Pinpoint the cell where the given text exists, returning its [X, Y] midpoint coordinate. 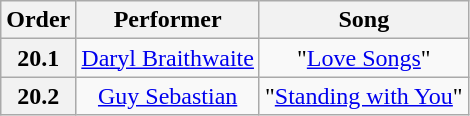
20.1 [38, 58]
Guy Sebastian [168, 96]
Order [38, 20]
"Love Songs" [364, 58]
Song [364, 20]
"Standing with You" [364, 96]
20.2 [38, 96]
Performer [168, 20]
Daryl Braithwaite [168, 58]
